Return [x, y] of the center of cell containing provided text 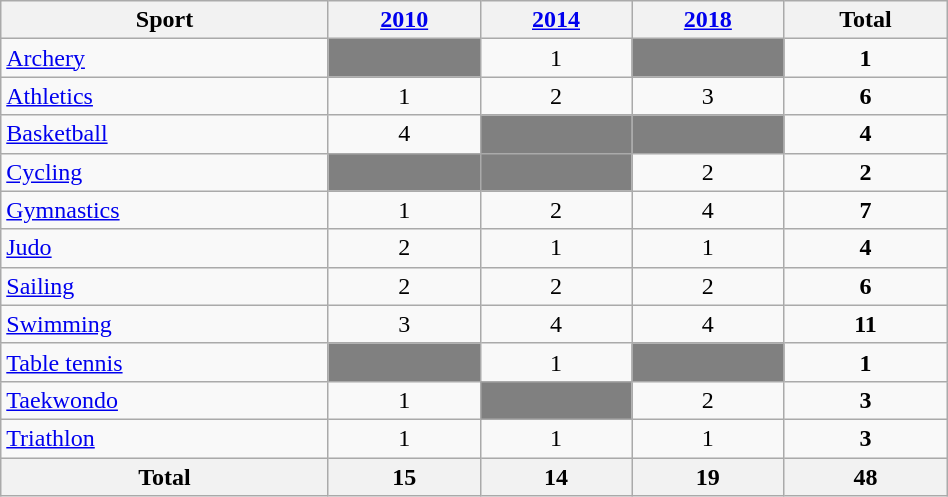
Archery [164, 58]
Sailing [164, 286]
2018 [708, 20]
Sport [164, 20]
Table tennis [164, 362]
48 [866, 477]
11 [866, 324]
2014 [556, 20]
7 [866, 210]
Gymnastics [164, 210]
2010 [404, 20]
Athletics [164, 96]
14 [556, 477]
Taekwondo [164, 400]
Triathlon [164, 438]
Judo [164, 248]
19 [708, 477]
Swimming [164, 324]
15 [404, 477]
Cycling [164, 172]
Basketball [164, 134]
